Determine the (x, y) coordinate at the center of the cell enclosing the given text.  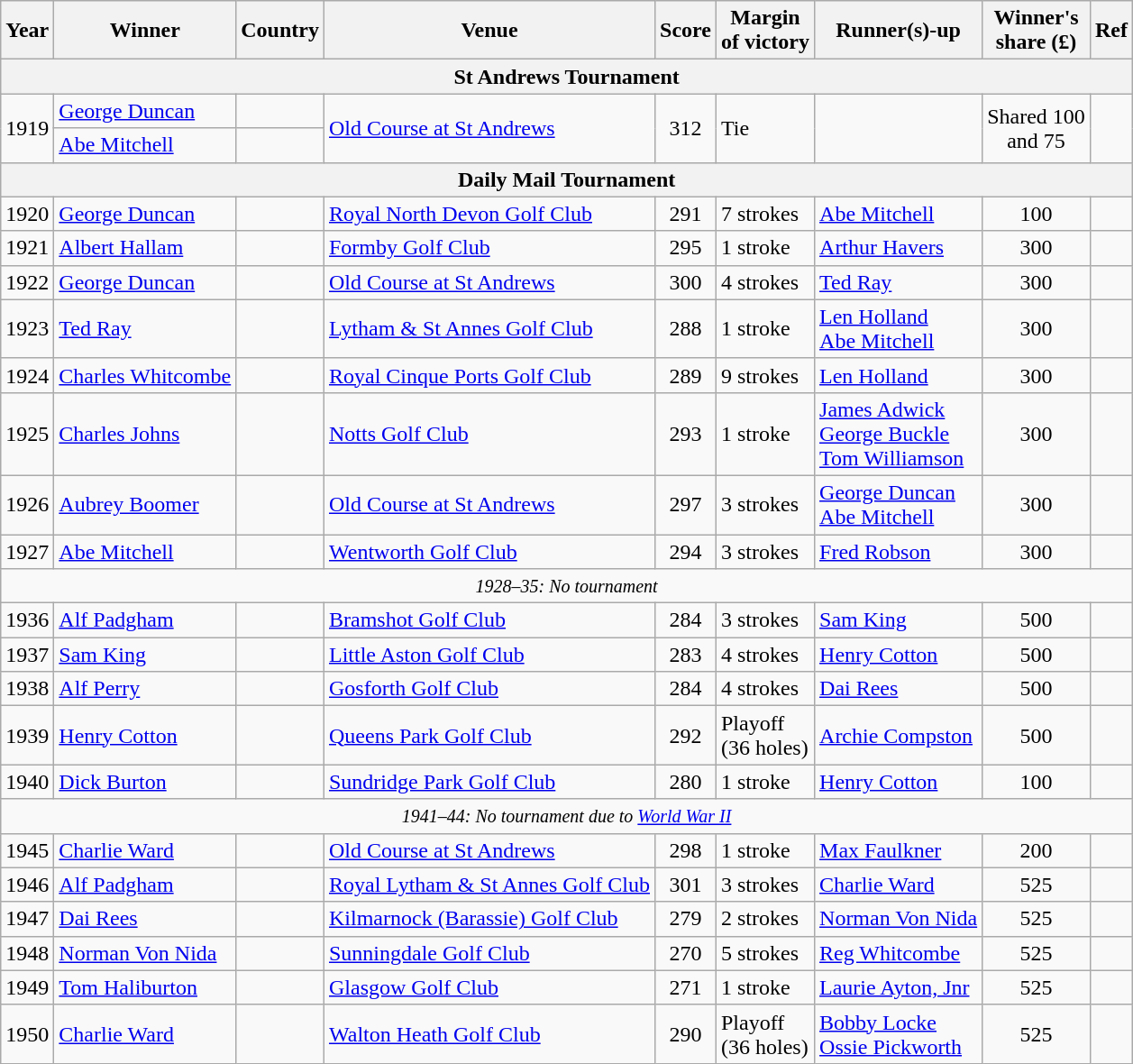
294 (686, 551)
1923 (27, 328)
1947 (27, 919)
297 (686, 505)
Runner(s)-up (899, 31)
1927 (27, 551)
1937 (27, 655)
Arthur Havers (899, 248)
Charles Johns (145, 434)
St Andrews Tournament (567, 77)
1919 (27, 128)
1920 (27, 214)
Ref (1110, 31)
Venue (489, 31)
1949 (27, 987)
Reg Whitcombe (899, 953)
1926 (27, 505)
Winner (145, 31)
1946 (27, 885)
288 (686, 328)
1928–35: No tournament (567, 586)
Aubrey Boomer (145, 505)
Year (27, 31)
7 strokes (764, 214)
1921 (27, 248)
1945 (27, 850)
293 (686, 434)
Formby Golf Club (489, 248)
298 (686, 850)
2 strokes (764, 919)
Tie (764, 128)
Dick Burton (145, 782)
301 (686, 885)
Royal Cinque Ports Golf Club (489, 375)
Wentworth Golf Club (489, 551)
1924 (27, 375)
George Duncan Abe Mitchell (899, 505)
200 (1037, 850)
Alf Perry (145, 689)
Archie Compston (899, 736)
Sunningdale Golf Club (489, 953)
5 strokes (764, 953)
270 (686, 953)
271 (686, 987)
Glasgow Golf Club (489, 987)
1950 (27, 1033)
Laurie Ayton, Jnr (899, 987)
Bobby Locke Ossie Pickworth (899, 1033)
9 strokes (764, 375)
Kilmarnock (Barassie) Golf Club (489, 919)
1936 (27, 620)
Country (280, 31)
295 (686, 248)
280 (686, 782)
283 (686, 655)
Marginof victory (764, 31)
Royal North Devon Golf Club (489, 214)
Bramshot Golf Club (489, 620)
292 (686, 736)
Max Faulkner (899, 850)
1940 (27, 782)
Royal Lytham & St Annes Golf Club (489, 885)
1939 (27, 736)
Daily Mail Tournament (567, 179)
Lytham & St Annes Golf Club (489, 328)
1938 (27, 689)
279 (686, 919)
289 (686, 375)
Queens Park Golf Club (489, 736)
291 (686, 214)
Albert Hallam (145, 248)
Fred Robson (899, 551)
Charles Whitcombe (145, 375)
Sundridge Park Golf Club (489, 782)
Score (686, 31)
Little Aston Golf Club (489, 655)
Tom Haliburton (145, 987)
Gosforth Golf Club (489, 689)
290 (686, 1033)
Winner'sshare (£) (1037, 31)
Len Holland (899, 375)
Shared 100 and 75 (1037, 128)
Walton Heath Golf Club (489, 1033)
1925 (27, 434)
312 (686, 128)
James Adwick George Buckle Tom Williamson (899, 434)
Len Holland Abe Mitchell (899, 328)
Notts Golf Club (489, 434)
1941–44: No tournament due to World War II (567, 816)
1922 (27, 282)
1948 (27, 953)
